For the text-containing cell, return its midpoint in (x, y) coordinate format. 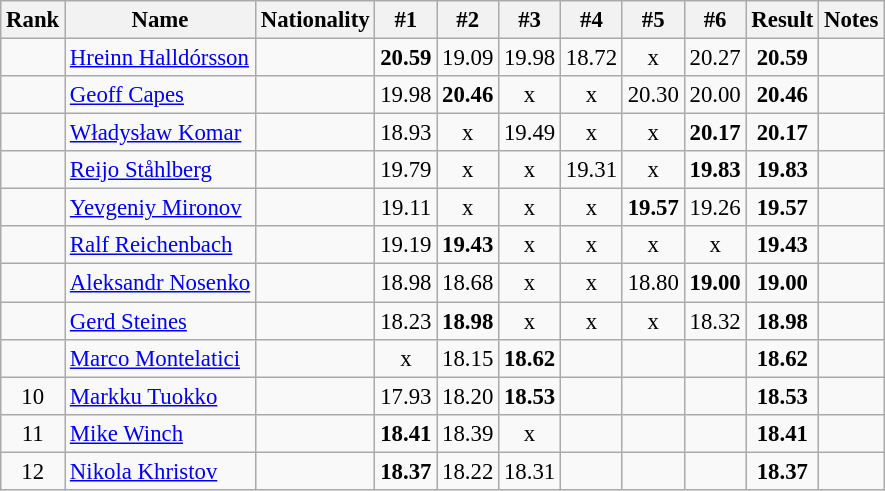
19.19 (406, 245)
20.27 (715, 58)
Ralf Reichenbach (160, 245)
Markku Tuokko (160, 396)
19.26 (715, 208)
19.11 (406, 208)
#1 (406, 20)
Nikola Khristov (160, 471)
19.49 (530, 133)
Reijo Ståhlberg (160, 170)
Marco Montelatici (160, 358)
19.31 (591, 170)
Gerd Steines (160, 321)
18.93 (406, 133)
Notes (852, 20)
Władysław Komar (160, 133)
Yevgeniy Mironov (160, 208)
10 (33, 396)
#6 (715, 20)
Geoff Capes (160, 95)
19.79 (406, 170)
18.22 (468, 471)
18.72 (591, 58)
Name (160, 20)
18.20 (468, 396)
Nationality (314, 20)
#2 (468, 20)
#4 (591, 20)
11 (33, 433)
#5 (653, 20)
#3 (530, 20)
20.30 (653, 95)
18.32 (715, 321)
Aleksandr Nosenko (160, 283)
19.09 (468, 58)
12 (33, 471)
Result (782, 20)
Rank (33, 20)
18.15 (468, 358)
18.39 (468, 433)
20.00 (715, 95)
18.68 (468, 283)
Mike Winch (160, 433)
18.80 (653, 283)
17.93 (406, 396)
18.23 (406, 321)
Hreinn Halldórsson (160, 58)
18.31 (530, 471)
